Return [X, Y] of the center of cell containing provided text 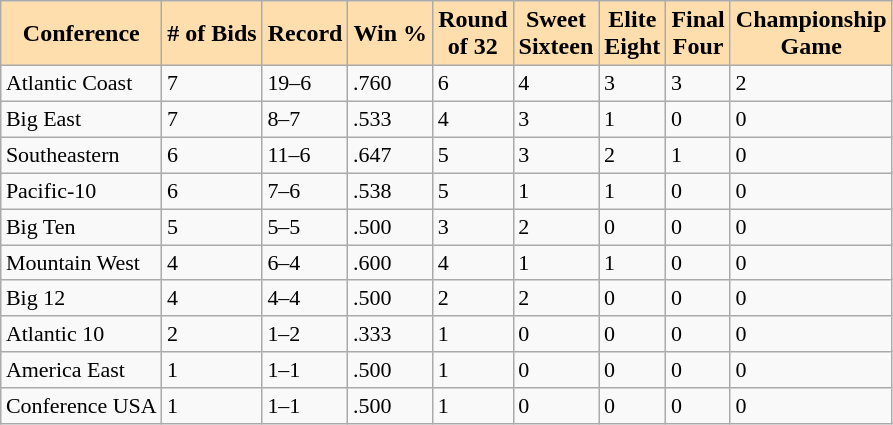
.760 [390, 84]
19–6 [305, 84]
.600 [390, 263]
5–5 [305, 227]
Elite Eight [632, 34]
8–7 [305, 120]
# of Bids [212, 34]
Big 12 [82, 298]
Big Ten [82, 227]
.538 [390, 191]
Southeastern [82, 155]
11–6 [305, 155]
.647 [390, 155]
6–4 [305, 263]
Conference USA [82, 406]
Mountain West [82, 263]
Round of 32 [473, 34]
Win % [390, 34]
Big East [82, 120]
Conference [82, 34]
America East [82, 370]
Final Four [698, 34]
Atlantic 10 [82, 334]
7–6 [305, 191]
Atlantic Coast [82, 84]
Pacific-10 [82, 191]
.333 [390, 334]
Record [305, 34]
.533 [390, 120]
Sweet Sixteen [556, 34]
4–4 [305, 298]
Championship Game [811, 34]
1–2 [305, 334]
